Locate the cell with the specified text and output its [X, Y] center coordinate. 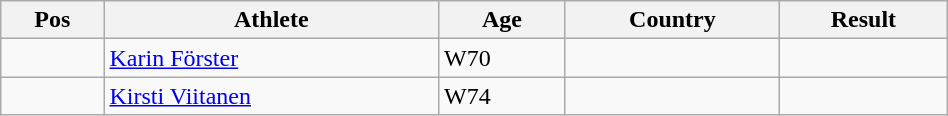
Age [502, 20]
W74 [502, 96]
Karin Förster [272, 58]
Pos [52, 20]
Athlete [272, 20]
W70 [502, 58]
Kirsti Viitanen [272, 96]
Country [672, 20]
Result [864, 20]
